From the cell containing the given text, extract its center point as (x, y) coordinate. 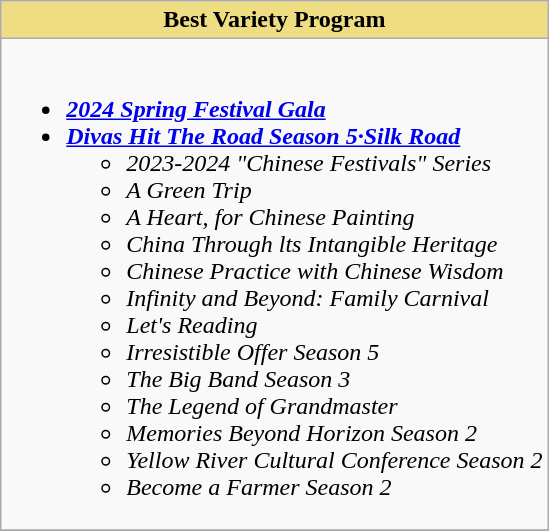
Best Variety Program (274, 20)
